Detect which cell encompasses the target text, then output its (X, Y) center coordinate. 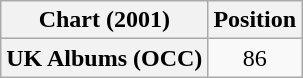
UK Albums (OCC) (104, 58)
Position (255, 20)
86 (255, 58)
Chart (2001) (104, 20)
